For the text-containing cell, return its midpoint in (X, Y) coordinate format. 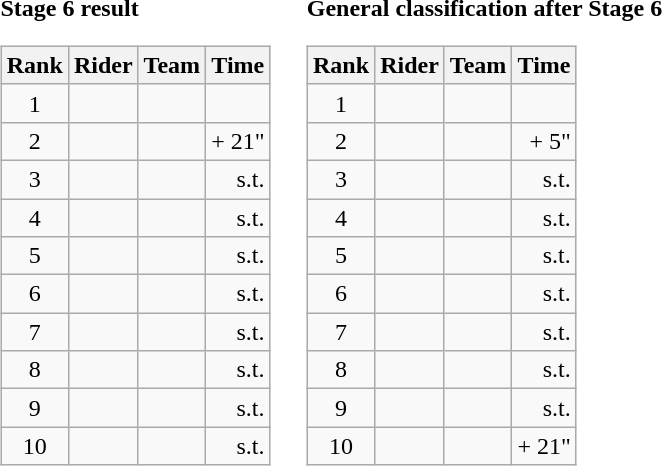
+ 5" (544, 141)
